Identify which cell holds the provided text, then report its (X, Y) central coordinate. 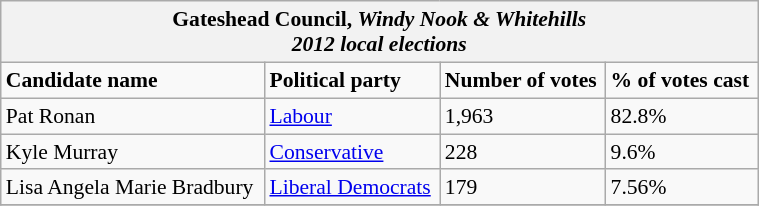
Labour (352, 116)
Candidate name (133, 80)
% of votes cast (682, 80)
Pat Ronan (133, 116)
179 (523, 187)
82.8% (682, 116)
Gateshead Council, Windy Nook & Whitehills2012 local elections (380, 32)
Kyle Murray (133, 152)
Number of votes (523, 80)
1,963 (523, 116)
Conservative (352, 152)
228 (523, 152)
9.6% (682, 152)
Political party (352, 80)
Liberal Democrats (352, 187)
7.56% (682, 187)
Lisa Angela Marie Bradbury (133, 187)
